Output the [x, y] coordinate of the center of the cell containing the given text.  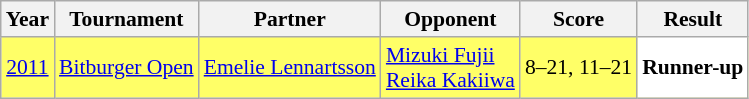
Mizuki Fujii Reika Kakiiwa [450, 68]
Partner [290, 19]
Runner-up [692, 68]
Opponent [450, 19]
Tournament [126, 19]
2011 [28, 68]
Emelie Lennartsson [290, 68]
Bitburger Open [126, 68]
Score [578, 19]
8–21, 11–21 [578, 68]
Year [28, 19]
Result [692, 19]
